Capture the cell that displays the provided text and extract its (x, y) central coordinate. 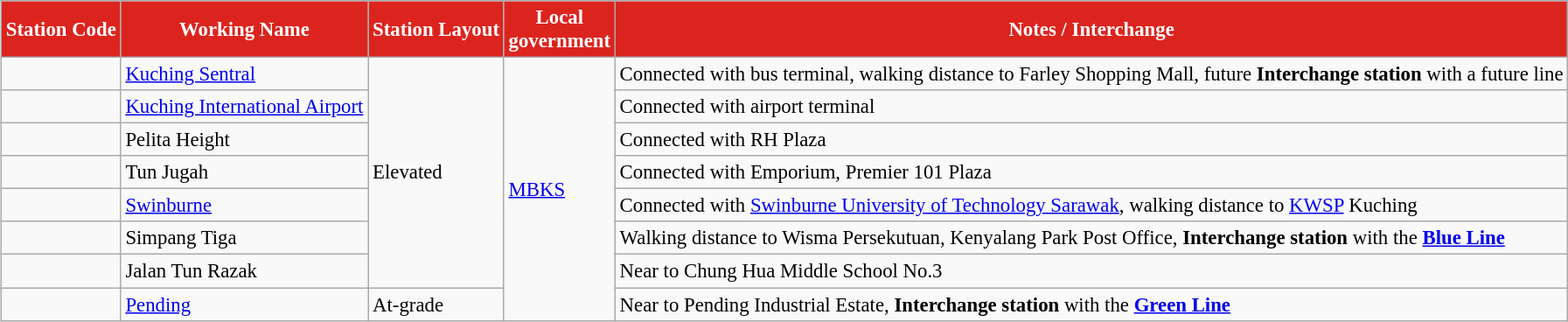
Notes / Interchange (1091, 30)
Station Code (61, 30)
Pelita Height (245, 140)
Elevated (436, 173)
Connected with bus terminal, walking distance to Farley Shopping Mall, future Interchange station with a future line (1091, 74)
Kuching Sentral (245, 74)
Tun Jugah (245, 172)
Station Layout (436, 30)
Working Name (245, 30)
Simpang Tiga (245, 239)
Near to Chung Hua Middle School No.3 (1091, 271)
Jalan Tun Razak (245, 271)
Walking distance to Wisma Persekutuan, Kenyalang Park Post Office, Interchange station with the Blue Line (1091, 239)
MBKS (560, 189)
Swinburne (245, 206)
Localgovernment (560, 30)
Connected with Emporium, Premier 101 Plaza (1091, 172)
Pending (245, 304)
Connected with Swinburne University of Technology Sarawak, walking distance to KWSP Kuching (1091, 206)
Connected with RH Plaza (1091, 140)
At-grade (436, 304)
Kuching International Airport (245, 107)
Connected with airport terminal (1091, 107)
Near to Pending Industrial Estate, Interchange station with the Green Line (1091, 304)
